Determine the (X, Y) coordinate at the center of the cell enclosing the given text.  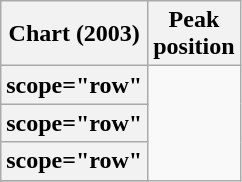
Chart (2003) (74, 34)
Peakposition (194, 34)
